Capture the cell that displays the provided text and extract its [x, y] central coordinate. 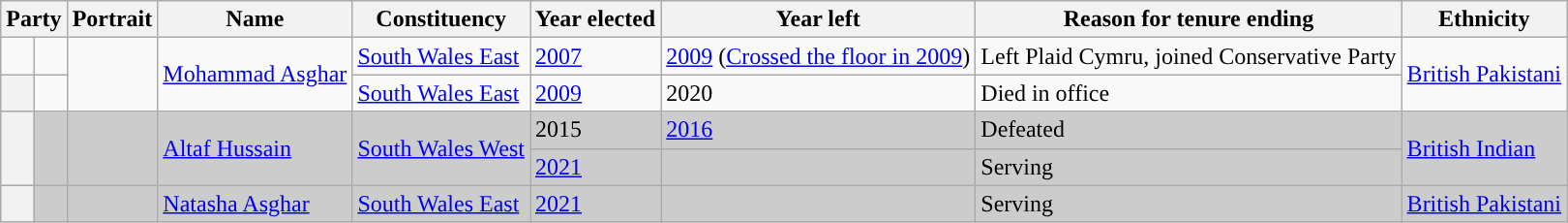
Ethnicity [1484, 19]
Defeated [1189, 130]
Reason for tenure ending [1189, 19]
Name [256, 19]
British Indian [1484, 148]
Left Plaid Cymru, joined Conservative Party [1189, 56]
Altaf Hussain [256, 148]
2015 [596, 130]
2016 [819, 130]
Year elected [596, 19]
Constituency [441, 19]
Party [34, 19]
Mohammad Asghar [256, 75]
2009 (Crossed the floor in 2009) [819, 56]
Year left [819, 19]
South Wales West [441, 148]
Portrait [112, 19]
2009 [596, 93]
2007 [596, 56]
2020 [819, 93]
Died in office [1189, 93]
Natasha Asghar [256, 204]
